Identify which cell holds the provided text, then report its [X, Y] central coordinate. 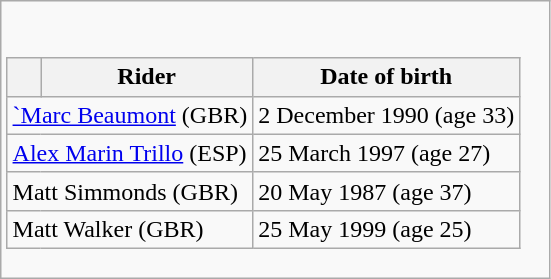
Date of birth [386, 77]
Matt Walker (GBR) [130, 229]
Rider [147, 77]
Alex Marin Trillo (ESP) [130, 153]
25 May 1999 (age 25) [386, 229]
25 March 1997 (age 27) [386, 153]
2 December 1990 (age 33) [386, 115]
`Marc Beaumont (GBR) [130, 115]
Matt Simmonds (GBR) [130, 191]
20 May 1987 (age 37) [386, 191]
